Locate the cell with the specified text and output its (x, y) center coordinate. 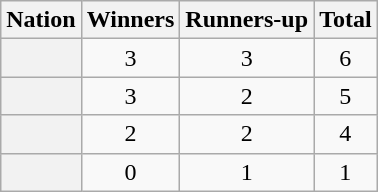
4 (346, 134)
6 (346, 58)
Winners (130, 20)
0 (130, 172)
5 (346, 96)
Runners-up (247, 20)
Total (346, 20)
Nation (41, 20)
